Locate the cell with the specified text and output its (X, Y) center coordinate. 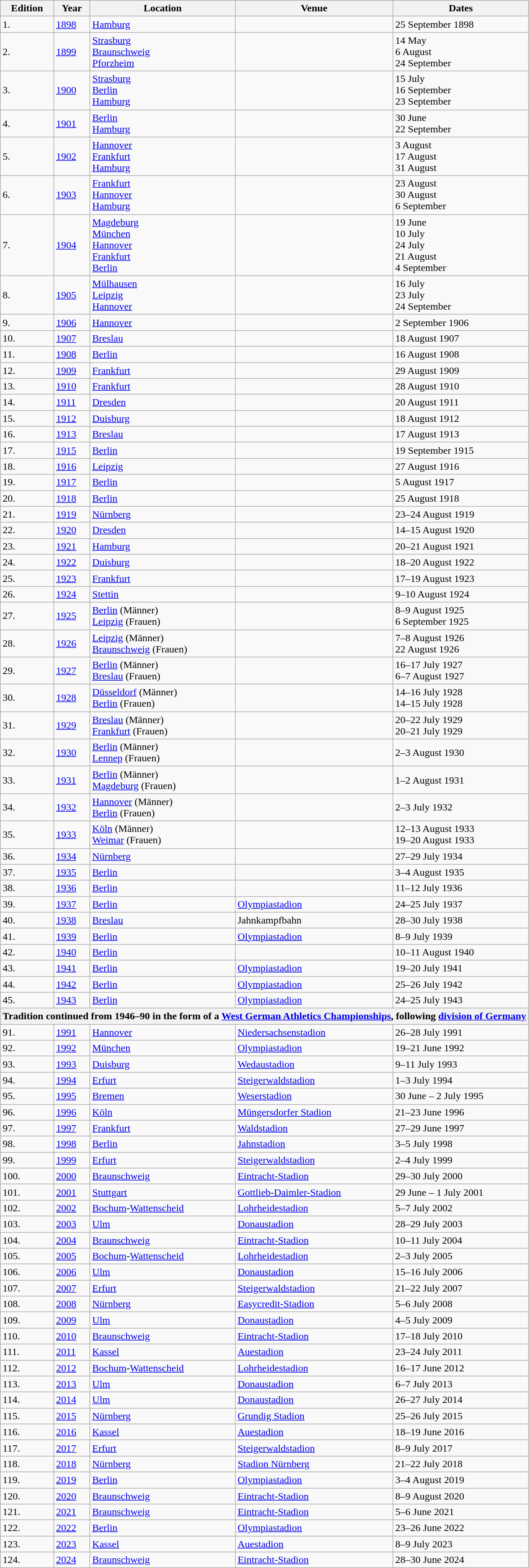
99. (27, 1160)
1901 (72, 124)
8–9 July 1939 (461, 936)
43. (27, 968)
1937 (72, 904)
2–3 July 2005 (461, 1256)
94. (27, 1080)
17–18 July 2010 (461, 1336)
32. (27, 753)
31. (27, 725)
19. (27, 482)
93. (27, 1064)
1996 (72, 1112)
28–30 July 1938 (461, 920)
10–11 July 2004 (461, 1240)
105. (27, 1256)
15–16 July 2006 (461, 1272)
2023 (72, 1544)
1997 (72, 1128)
1936 (72, 888)
Grundig Stadion (314, 1416)
1923 (72, 578)
5–7 July 2002 (461, 1208)
2007 (72, 1288)
1921 (72, 546)
Location (163, 8)
Berlin (Männer)Breslau (Frauen) (163, 671)
1993 (72, 1064)
10–11 August 1940 (461, 952)
Stuttgart (163, 1192)
26–28 July 1991 (461, 1032)
3–5 July 1998 (461, 1144)
100. (27, 1176)
25–26 July 2015 (461, 1416)
2022 (72, 1528)
23–24 August 1919 (461, 514)
25–26 July 1942 (461, 984)
24. (27, 562)
17–19 August 1923 (461, 578)
Wedaustadion (314, 1064)
1911 (72, 403)
Edition (27, 8)
Berlin (Männer)Lennep (Frauen) (163, 753)
1906 (72, 322)
Weserstadion (314, 1096)
2. (27, 52)
Köln (163, 1112)
1935 (72, 872)
26. (27, 594)
1910 (72, 387)
Breslau (Männer)Frankfurt (Frauen) (163, 725)
24–25 July 1937 (461, 904)
101. (27, 1192)
8–9 August 2020 (461, 1496)
20–22 July 192920–21 July 1929 (461, 725)
29. (27, 671)
1900 (72, 90)
1918 (72, 498)
1999 (72, 1160)
17 August 1913 (461, 434)
6. (27, 195)
2021 (72, 1512)
Bremen (163, 1096)
2–3 August 1930 (461, 753)
8. (27, 295)
HannoverFrankfurtHamburg (163, 156)
Venue (314, 8)
StrasburgBraunschweigPforzheim (163, 52)
16 July23 July24 September (461, 295)
1929 (72, 725)
1927 (72, 671)
8–9 July 2017 (461, 1448)
1992 (72, 1048)
16–17 June 2012 (461, 1368)
45. (27, 1000)
42. (27, 952)
Niedersachsenstadion (314, 1032)
124. (27, 1560)
16 August 1908 (461, 354)
20 August 1911 (461, 403)
15. (27, 418)
1930 (72, 753)
Jahnkampfbahn (314, 920)
25 September 1898 (461, 24)
1939 (72, 936)
96. (27, 1112)
Dates (461, 8)
16. (27, 434)
107. (27, 1288)
2008 (72, 1304)
3–4 August 1935 (461, 872)
1902 (72, 156)
Hannover (Männer)Berlin (Frauen) (163, 808)
8–9 August 19256 September 1925 (461, 616)
103. (27, 1224)
14 May6 August24 September (461, 52)
9–10 August 1924 (461, 594)
StrasburgBerlinHamburg (163, 90)
1931 (72, 780)
102. (27, 1208)
Jahnstadion (314, 1144)
2003 (72, 1224)
1913 (72, 434)
30 June22 September (461, 124)
2004 (72, 1240)
20. (27, 498)
16–17 July 19276–7 August 1927 (461, 671)
28–30 June 2024 (461, 1560)
122. (27, 1528)
4–5 July 2009 (461, 1320)
28 August 1910 (461, 387)
12–13 August 193319–20 August 1933 (461, 834)
1932 (72, 808)
2010 (72, 1336)
29 June – 1 July 2001 (461, 1192)
Leipzig (163, 466)
97. (27, 1128)
123. (27, 1544)
2009 (72, 1320)
2011 (72, 1352)
2024 (72, 1560)
21–22 July 2018 (461, 1464)
109. (27, 1320)
121. (27, 1512)
91. (27, 1032)
11. (27, 354)
1991 (72, 1032)
2013 (72, 1384)
14. (27, 403)
2–3 July 1932 (461, 808)
3–4 August 2019 (461, 1480)
2020 (72, 1496)
38. (27, 888)
22. (27, 530)
MülhausenLeipzigHannover (163, 295)
113. (27, 1384)
2–4 July 1999 (461, 1160)
7. (27, 245)
Berlin (Männer)Leipzig (Frauen) (163, 616)
18 August 1907 (461, 338)
6–7 July 2013 (461, 1384)
1922 (72, 562)
Düsseldorf (Männer)Berlin (Frauen) (163, 698)
119. (27, 1480)
14–15 August 1920 (461, 530)
19–20 July 1941 (461, 968)
8–9 July 2023 (461, 1544)
2 September 1906 (461, 322)
98. (27, 1144)
2002 (72, 1208)
27. (27, 616)
Leipzig (Männer)Braunschweig (Frauen) (163, 643)
4. (27, 124)
36. (27, 856)
1934 (72, 856)
2005 (72, 1256)
23–24 July 2011 (461, 1352)
5–6 July 2008 (461, 1304)
Gottlieb-Daimler-Stadion (314, 1192)
1899 (72, 52)
21–22 July 2007 (461, 1288)
1908 (72, 354)
25 August 1918 (461, 498)
5 August 1917 (461, 482)
1917 (72, 482)
Year (72, 8)
1–3 July 1994 (461, 1080)
Tradition continued from 1946–90 in the form of a West German Athletics Championships, following division of Germany (265, 1016)
18–19 June 2016 (461, 1432)
Müngersdorfer Stadion (314, 1112)
2006 (72, 1272)
1898 (72, 24)
3. (27, 90)
10. (27, 338)
17. (27, 450)
Easycredit-Stadion (314, 1304)
2016 (72, 1432)
Waldstadion (314, 1128)
21. (27, 514)
2018 (72, 1464)
München (163, 1048)
26–27 July 2014 (461, 1400)
44. (27, 984)
1912 (72, 418)
1938 (72, 920)
30 June – 2 July 1995 (461, 1096)
1905 (72, 295)
1–2 August 1931 (461, 780)
12. (27, 370)
2000 (72, 1176)
120. (27, 1496)
1995 (72, 1096)
27–29 July 1934 (461, 856)
3 August17 August31 August (461, 156)
1915 (72, 450)
1926 (72, 643)
29 August 1909 (461, 370)
1920 (72, 530)
25. (27, 578)
104. (27, 1240)
MagdeburgMünchenHannoverFrankfurtBerlin (163, 245)
27 August 1916 (461, 466)
Stettin (163, 594)
1940 (72, 952)
2012 (72, 1368)
1. (27, 24)
1924 (72, 594)
92. (27, 1048)
19 September 1915 (461, 450)
7–8 August 192622 August 1926 (461, 643)
111. (27, 1352)
118. (27, 1464)
28. (27, 643)
23. (27, 546)
18. (27, 466)
23 August30 August6 September (461, 195)
112. (27, 1368)
27–29 June 1997 (461, 1128)
1942 (72, 984)
1941 (72, 968)
1994 (72, 1080)
33. (27, 780)
39. (27, 904)
110. (27, 1336)
1919 (72, 514)
2001 (72, 1192)
9. (27, 322)
21–23 June 1996 (461, 1112)
116. (27, 1432)
Berlin (Männer)Magdeburg (Frauen) (163, 780)
41. (27, 936)
1916 (72, 466)
1907 (72, 338)
19 June10 July24 July21 August4 September (461, 245)
1998 (72, 1144)
18–20 August 1922 (461, 562)
29–30 July 2000 (461, 1176)
106. (27, 1272)
18 August 1912 (461, 418)
2015 (72, 1416)
9–11 July 1993 (461, 1064)
5. (27, 156)
108. (27, 1304)
5–6 June 2021 (461, 1512)
37. (27, 872)
FrankfurtHannoverHamburg (163, 195)
1925 (72, 616)
20–21 August 1921 (461, 546)
1903 (72, 195)
19–21 June 1992 (461, 1048)
114. (27, 1400)
Stadion Nürnberg (314, 1464)
23–26 June 2022 (461, 1528)
34. (27, 808)
15 July16 September23 September (461, 90)
30. (27, 698)
13. (27, 387)
Köln (Männer)Weimar (Frauen) (163, 834)
14–16 July 192814–15 July 1928 (461, 698)
40. (27, 920)
115. (27, 1416)
117. (27, 1448)
2014 (72, 1400)
95. (27, 1096)
1904 (72, 245)
11–12 July 1936 (461, 888)
1933 (72, 834)
35. (27, 834)
BerlinHamburg (163, 124)
1943 (72, 1000)
2017 (72, 1448)
1909 (72, 370)
2019 (72, 1480)
28–29 July 2003 (461, 1224)
1928 (72, 698)
24–25 July 1943 (461, 1000)
